Scan for the cell matching the given text and deliver its (x, y) coordinate at center. 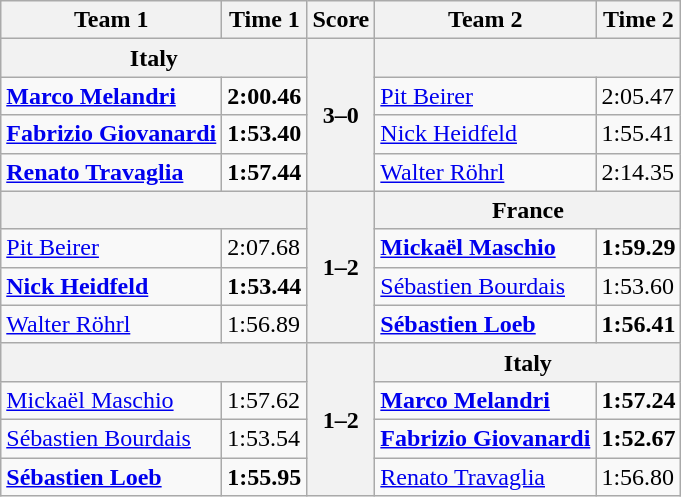
1:55.41 (638, 134)
1:56.80 (638, 477)
1:53.60 (638, 286)
1:52.67 (638, 438)
2:14.35 (638, 172)
2:05.47 (638, 96)
1:53.44 (264, 286)
1:57.44 (264, 172)
Team 1 (112, 20)
Score (341, 20)
1:59.29 (638, 248)
Team 2 (486, 20)
France (528, 210)
1:56.89 (264, 324)
1:55.95 (264, 477)
1:53.40 (264, 134)
2:07.68 (264, 248)
1:53.54 (264, 438)
1:57.62 (264, 400)
Time 1 (264, 20)
Time 2 (638, 20)
3–0 (341, 115)
1:57.24 (638, 400)
1:56.41 (638, 324)
2:00.46 (264, 96)
